Detect which cell encompasses the target text, then output its (X, Y) center coordinate. 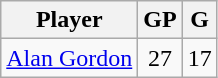
GP (160, 20)
17 (200, 58)
Player (70, 20)
Alan Gordon (70, 58)
G (200, 20)
27 (160, 58)
